Detect which cell encompasses the target text, then output its (X, Y) center coordinate. 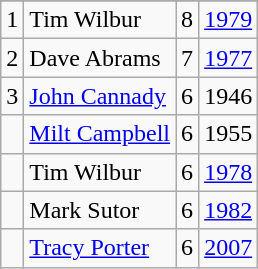
1982 (228, 210)
1955 (228, 134)
8 (188, 20)
1977 (228, 58)
Mark Sutor (100, 210)
John Cannady (100, 96)
3 (12, 96)
1979 (228, 20)
2 (12, 58)
2007 (228, 248)
1946 (228, 96)
7 (188, 58)
1978 (228, 172)
Tracy Porter (100, 248)
1 (12, 20)
Milt Campbell (100, 134)
Dave Abrams (100, 58)
